Extract the (X, Y) coordinate from the center of the cell holding the provided text.  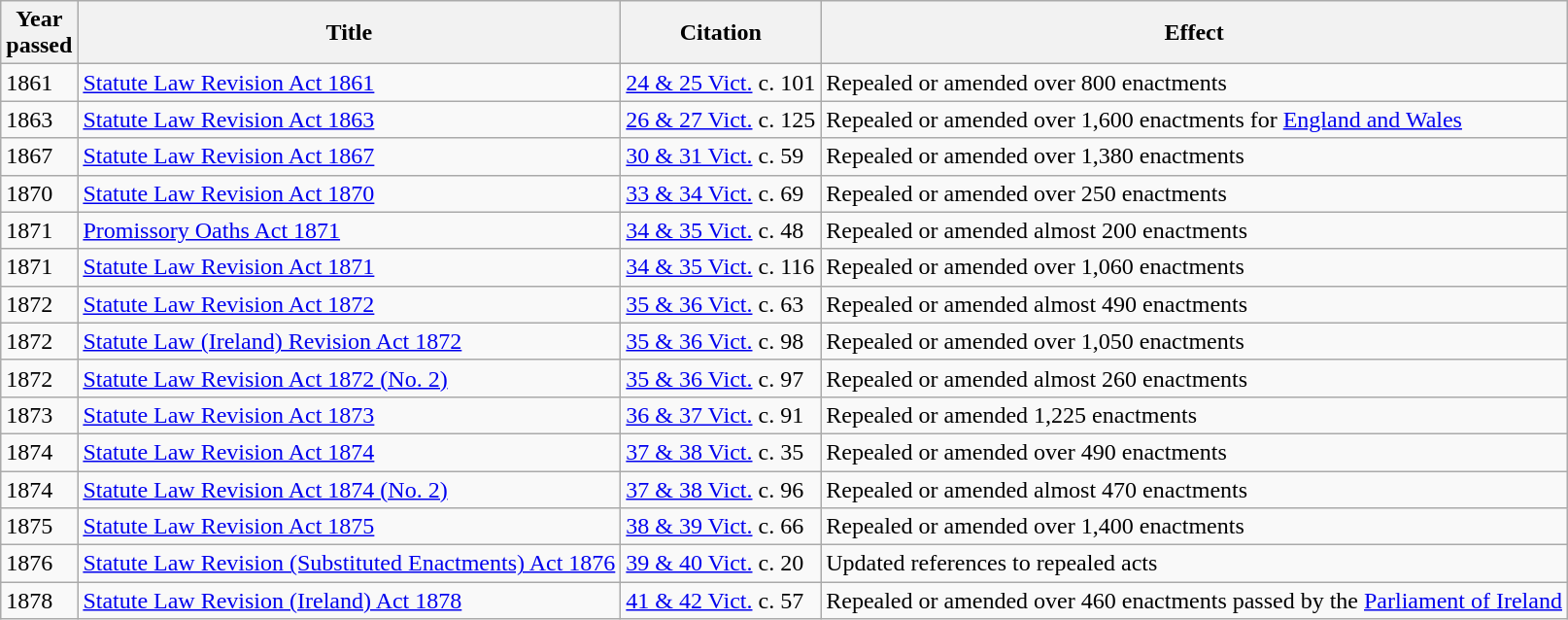
1870 (39, 193)
Repealed or amended over 1,050 enactments (1195, 341)
30 & 31 Vict. c. 59 (721, 156)
Repealed or amended over 1,060 enactments (1195, 267)
Yearpassed (39, 33)
24 & 25 Vict. c. 101 (721, 83)
Statute Law Revision Act 1872 (No. 2) (350, 378)
37 & 38 Vict. c. 35 (721, 452)
Statute Law Revision Act 1874 (No. 2) (350, 489)
Statute Law Revision Act 1874 (350, 452)
Repealed or amended over 1,380 enactments (1195, 156)
Statute Law Revision Act 1872 (350, 304)
1873 (39, 415)
Statute Law Revision Act 1861 (350, 83)
Repealed or amended over 1,600 enactments for England and Wales (1195, 120)
34 & 35 Vict. c. 116 (721, 267)
Citation (721, 33)
41 & 42 Vict. c. 57 (721, 601)
35 & 36 Vict. c. 97 (721, 378)
Repealed or amended almost 200 enactments (1195, 230)
33 & 34 Vict. c. 69 (721, 193)
35 & 36 Vict. c. 98 (721, 341)
Statute Law Revision Act 1875 (350, 527)
37 & 38 Vict. c. 96 (721, 489)
38 & 39 Vict. c. 66 (721, 527)
Statute Law Revision Act 1871 (350, 267)
1876 (39, 564)
1863 (39, 120)
Statute Law (Ireland) Revision Act 1872 (350, 341)
Repealed or amended over 490 enactments (1195, 452)
1867 (39, 156)
Promissory Oaths Act 1871 (350, 230)
Statute Law Revision (Substituted Enactments) Act 1876 (350, 564)
1861 (39, 83)
1878 (39, 601)
Repealed or amended over 800 enactments (1195, 83)
Statute Law Revision Act 1867 (350, 156)
Repealed or amended 1,225 enactments (1195, 415)
36 & 37 Vict. c. 91 (721, 415)
35 & 36 Vict. c. 63 (721, 304)
Repealed or amended over 460 enactments passed by the Parliament of Ireland (1195, 601)
Statute Law Revision (Ireland) Act 1878 (350, 601)
Effect (1195, 33)
Repealed or amended almost 260 enactments (1195, 378)
Repealed or amended almost 470 enactments (1195, 489)
Statute Law Revision Act 1873 (350, 415)
Repealed or amended over 1,400 enactments (1195, 527)
26 & 27 Vict. c. 125 (721, 120)
Updated references to repealed acts (1195, 564)
Title (350, 33)
Repealed or amended almost 490 enactments (1195, 304)
Statute Law Revision Act 1863 (350, 120)
39 & 40 Vict. c. 20 (721, 564)
1875 (39, 527)
Statute Law Revision Act 1870 (350, 193)
34 & 35 Vict. c. 48 (721, 230)
Repealed or amended over 250 enactments (1195, 193)
